Output the [x, y] coordinate of the center of the cell containing the given text.  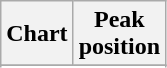
Chart [37, 34]
Peakposition [119, 34]
